Locate the cell with the specified text and output its [X, Y] center coordinate. 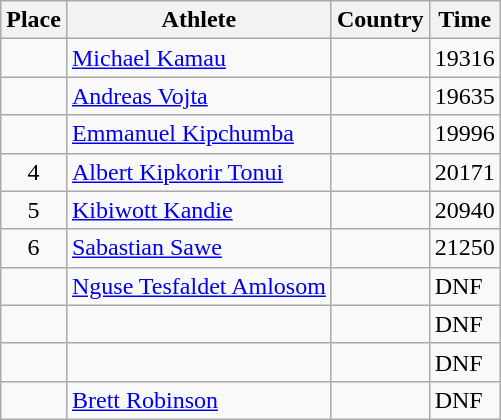
19996 [464, 134]
21250 [464, 248]
20171 [464, 172]
Kibiwott Kandie [198, 210]
20940 [464, 210]
6 [34, 248]
19316 [464, 58]
Andreas Vojta [198, 96]
Brett Robinson [198, 400]
Athlete [198, 20]
Country [380, 20]
Michael Kamau [198, 58]
Time [464, 20]
Albert Kipkorir Tonui [198, 172]
Place [34, 20]
4 [34, 172]
5 [34, 210]
Nguse Tesfaldet Amlosom [198, 286]
19635 [464, 96]
Emmanuel Kipchumba [198, 134]
Sabastian Sawe [198, 248]
